Identify which cell holds the provided text, then report its [x, y] central coordinate. 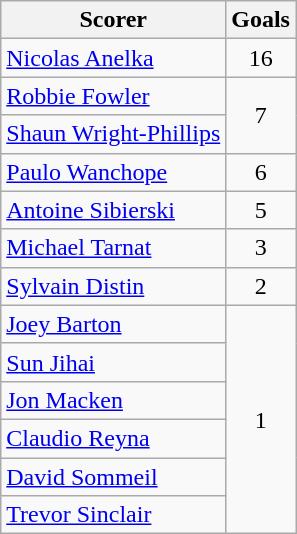
Jon Macken [114, 400]
Paulo Wanchope [114, 172]
5 [261, 210]
7 [261, 115]
Shaun Wright-Phillips [114, 134]
Nicolas Anelka [114, 58]
Robbie Fowler [114, 96]
Michael Tarnat [114, 248]
Claudio Reyna [114, 438]
Goals [261, 20]
1 [261, 419]
2 [261, 286]
David Sommeil [114, 477]
Sun Jihai [114, 362]
16 [261, 58]
Sylvain Distin [114, 286]
Trevor Sinclair [114, 515]
Scorer [114, 20]
Joey Barton [114, 324]
6 [261, 172]
Antoine Sibierski [114, 210]
3 [261, 248]
